From the cell containing the given text, extract its center point as [x, y] coordinate. 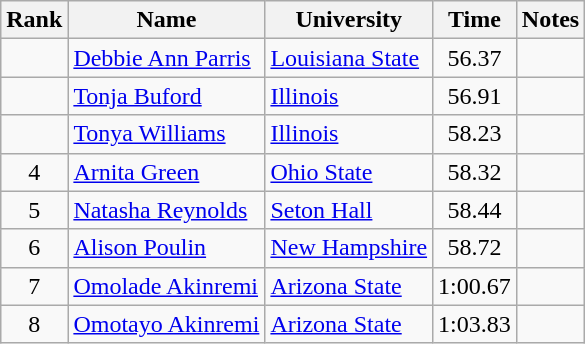
Notes [550, 20]
8 [34, 324]
Tonja Buford [166, 96]
Arnita Green [166, 172]
Rank [34, 20]
5 [34, 210]
Name [166, 20]
58.44 [475, 210]
Louisiana State [349, 58]
Natasha Reynolds [166, 210]
Omolade Akinremi [166, 286]
Ohio State [349, 172]
Tonya Williams [166, 134]
1:00.67 [475, 286]
Omotayo Akinremi [166, 324]
New Hampshire [349, 248]
4 [34, 172]
University [349, 20]
58.72 [475, 248]
56.91 [475, 96]
1:03.83 [475, 324]
Debbie Ann Parris [166, 58]
6 [34, 248]
56.37 [475, 58]
Seton Hall [349, 210]
7 [34, 286]
58.32 [475, 172]
58.23 [475, 134]
Time [475, 20]
Alison Poulin [166, 248]
